From the cell containing the given text, extract its center point as (x, y) coordinate. 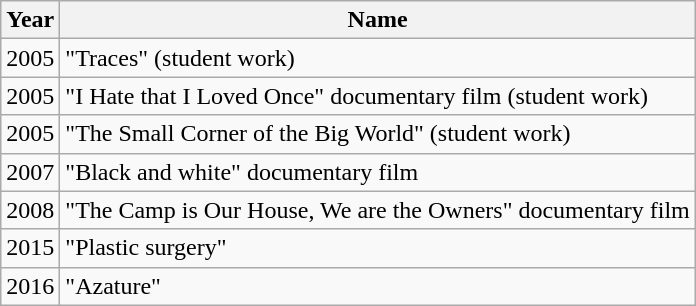
"Traces" (student work) (378, 58)
Name (378, 20)
"Black and white" documentary film (378, 172)
Year (30, 20)
2008 (30, 210)
"Plastic surgery" (378, 248)
2016 (30, 286)
"The Small Corner of the Big World" (student work) (378, 134)
2015 (30, 248)
"I Hate that I Loved Once" documentary film (student work) (378, 96)
"The Camp is Our House, We are the Owners" documentary film (378, 210)
"Azature" (378, 286)
2007 (30, 172)
